Identify which cell holds the provided text, then report its [X, Y] central coordinate. 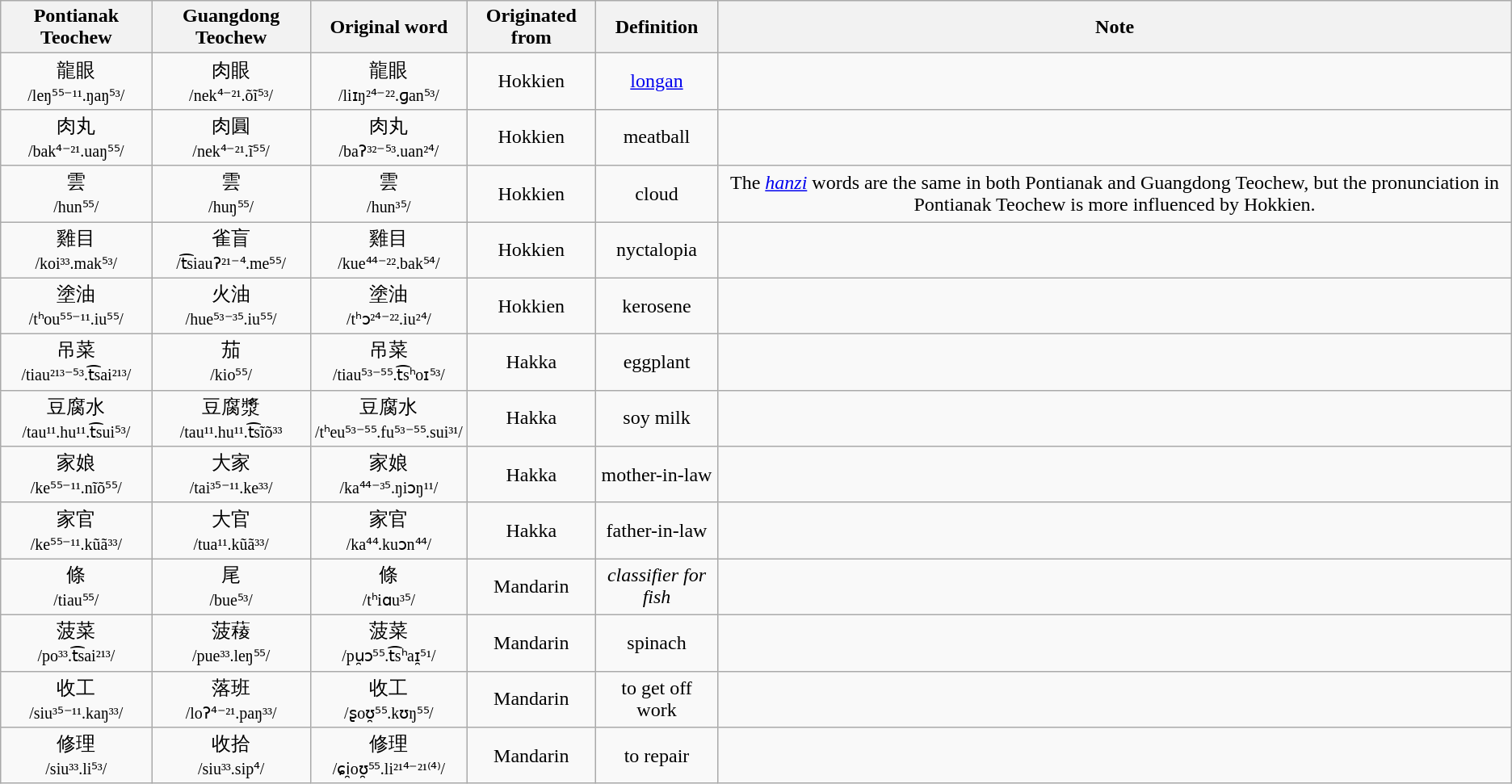
大家/tai³⁵⁻¹¹.ke³³/ [231, 475]
修理/siu³³.li⁵³/ [76, 756]
to repair [657, 756]
龍眼/liɪŋ²⁴⁻²².ɡan⁵³/ [388, 82]
塗油/tʰou⁵⁵⁻¹¹.iu⁵⁵/ [76, 306]
落班/loʔ⁴⁻²¹.paŋ³³/ [231, 699]
肉丸/bak⁴⁻²¹.uaŋ⁵⁵/ [76, 137]
條/tiau⁵⁵/ [76, 587]
收工/siu³⁵⁻¹¹.kaŋ³³/ [76, 699]
nyctalopia [657, 249]
Pontianak Teochew [76, 27]
塗油/tʰɔ²⁴⁻²².iu²⁴/ [388, 306]
雲/hun³⁵/ [388, 194]
cloud [657, 194]
修理/ɕi̯oʊ̯⁵⁵.li²¹⁴⁻²¹⁽⁴⁾/ [388, 756]
Original word [388, 27]
條/tʰiɑu³⁵/ [388, 587]
雲/hun⁵⁵/ [76, 194]
龍眼/leŋ⁵⁵⁻¹¹.ŋaŋ⁵³/ [76, 82]
豆腐水/tʰeu⁵³⁻⁵⁵.fu⁵³⁻⁵⁵.sui³¹/ [388, 418]
雞目/koi³³.mak⁵³/ [76, 249]
Definition [657, 27]
雲/huŋ⁵⁵/ [231, 194]
kerosene [657, 306]
吊菜/tiau⁵³⁻⁵⁵.t͡sʰoɪ⁵³/ [388, 363]
spinach [657, 643]
肉眼/nek⁴⁻²¹.õĩ⁵³/ [231, 82]
家娘/ka⁴⁴⁻³⁵.ŋiɔŋ¹¹/ [388, 475]
雀盲/t͡siauʔ²¹⁻⁴.me⁵⁵/ [231, 249]
mother-in-law [657, 475]
Guangdong Teochew [231, 27]
father-in-law [657, 530]
Originated from [531, 27]
茄/kio⁵⁵/ [231, 363]
收工/ʂoʊ̯⁵⁵.kʊŋ⁵⁵/ [388, 699]
肉圓/nek⁴⁻²¹.ĩ⁵⁵/ [231, 137]
eggplant [657, 363]
尾/bue⁵³/ [231, 587]
soy milk [657, 418]
菠菜/po³³.t͡sai²¹³/ [76, 643]
豆腐漿/tau¹¹.hu¹¹.t͡sĩõ³³ [231, 418]
吊菜/tiau²¹³⁻⁵³.t͡sai²¹³/ [76, 363]
火油/hue⁵³⁻³⁵.iu⁵⁵/ [231, 306]
家官/ke⁵⁵⁻¹¹.kũã³³/ [76, 530]
家官/ka⁴⁴.kuɔn⁴⁴/ [388, 530]
家娘/ke⁵⁵⁻¹¹.nĩõ⁵⁵/ [76, 475]
Note [1115, 27]
classifier for fish [657, 587]
肉丸/baʔ³²⁻⁵³.uan²⁴/ [388, 137]
豆腐水/tau¹¹.hu¹¹.t͡sui⁵³/ [76, 418]
The hanzi words are the same in both Pontianak and Guangdong Teochew, but the pronunciation in Pontianak Teochew is more influenced by Hokkien. [1115, 194]
大官/tua¹¹.kũã³³/ [231, 530]
longan [657, 82]
雞目/kue⁴⁴⁻²².bak⁵⁴/ [388, 249]
菠薐/pue³³.leŋ⁵⁵/ [231, 643]
菠菜/pu̯ɔ⁵⁵.t͡sʰaɪ̯⁵¹/ [388, 643]
to get off work [657, 699]
收拾/siu³³.sip⁴/ [231, 756]
meatball [657, 137]
